Scan for the cell matching the given text and deliver its [X, Y] coordinate at center. 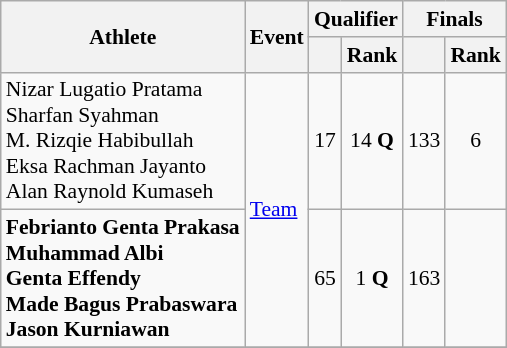
17 [325, 141]
Qualifier [356, 19]
Athlete [123, 36]
Team [277, 210]
Event [277, 36]
14 Q [372, 141]
1 Q [372, 279]
163 [424, 279]
Finals [454, 19]
6 [476, 141]
Nizar Lugatio PratamaSharfan SyahmanM. Rizqie HabibullahEksa Rachman JayantoAlan Raynold Kumaseh [123, 141]
Febrianto Genta PrakasaMuhammad AlbiGenta EffendyMade Bagus PrabaswaraJason Kurniawan [123, 279]
65 [325, 279]
133 [424, 141]
